Return (X, Y) of the center of cell containing provided text 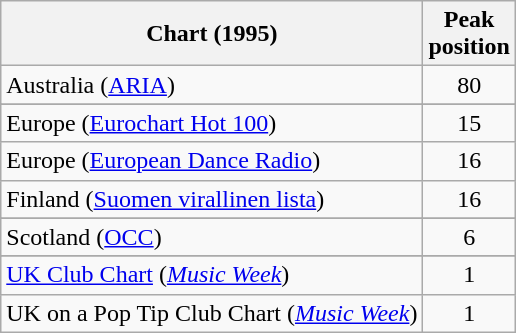
Europe (European Dance Radio) (212, 161)
Australia (ARIA) (212, 85)
UK on a Pop Tip Club Chart (Music Week) (212, 313)
Europe (Eurochart Hot 100) (212, 123)
Finland (Suomen virallinen lista) (212, 199)
15 (469, 123)
6 (469, 237)
Peakposition (469, 34)
Scotland (OCC) (212, 237)
80 (469, 85)
Chart (1995) (212, 34)
UK Club Chart (Music Week) (212, 275)
